Determine the [x, y] coordinate at the center of the cell enclosing the given text.  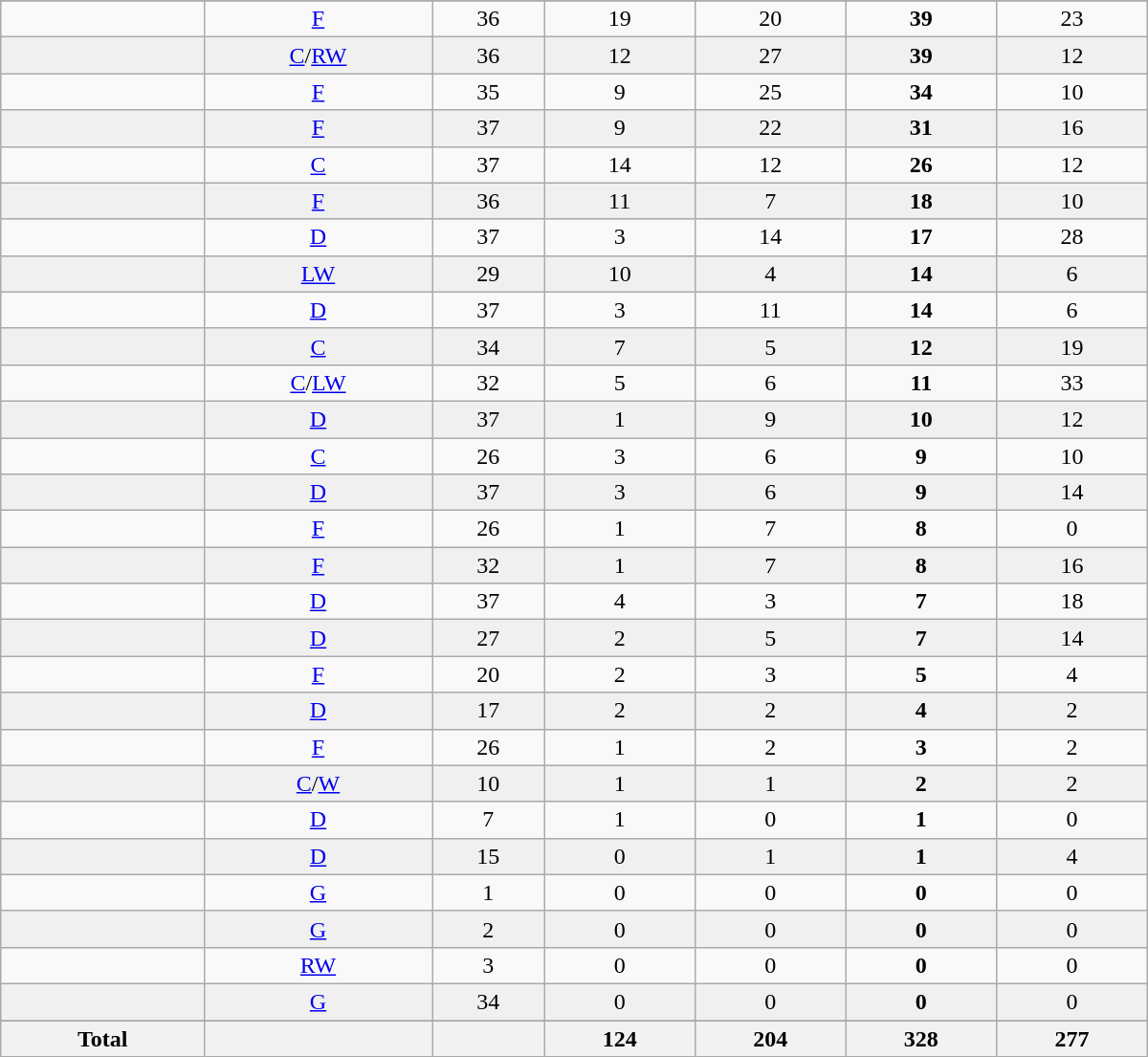
29 [488, 274]
C/RW [318, 55]
204 [770, 1038]
124 [620, 1038]
23 [1072, 19]
31 [921, 128]
277 [1072, 1038]
35 [488, 92]
33 [1072, 383]
22 [770, 128]
328 [921, 1038]
C/LW [318, 383]
Total [103, 1038]
25 [770, 92]
28 [1072, 237]
15 [488, 856]
C/W [318, 783]
LW [318, 274]
RW [318, 965]
